Search for the cell housing the specified text and yield its (X, Y) center coordinate. 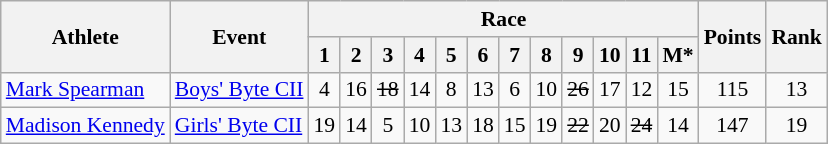
3 (388, 55)
Rank (796, 36)
Boys' Byte CII (240, 90)
115 (733, 90)
26 (578, 90)
147 (733, 126)
Mark Spearman (86, 90)
Madison Kennedy (86, 126)
Points (733, 36)
M* (678, 55)
22 (578, 126)
2 (356, 55)
1 (325, 55)
Race (504, 19)
9 (578, 55)
Athlete (86, 36)
20 (610, 126)
24 (642, 126)
7 (515, 55)
16 (356, 90)
17 (610, 90)
12 (642, 90)
Girls' Byte CII (240, 126)
11 (642, 55)
Event (240, 36)
